Return the (X, Y) coordinate for the center point of the cell that contains the specified text.  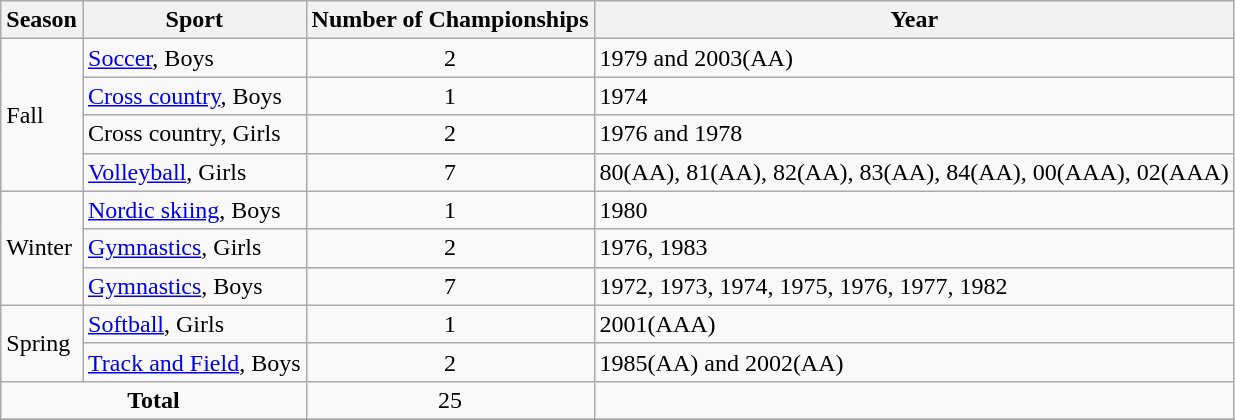
1980 (914, 210)
Softball, Girls (194, 324)
25 (450, 400)
1974 (914, 96)
1972, 1973, 1974, 1975, 1976, 1977, 1982 (914, 286)
Track and Field, Boys (194, 362)
Volleyball, Girls (194, 172)
1985(AA) and 2002(AA) (914, 362)
Cross country, Boys (194, 96)
Spring (42, 343)
Gymnastics, Girls (194, 248)
Sport (194, 20)
Fall (42, 115)
Gymnastics, Boys (194, 286)
1976 and 1978 (914, 134)
2001(AAA) (914, 324)
Cross country, Girls (194, 134)
1979 and 2003(AA) (914, 58)
Season (42, 20)
Nordic skiing, Boys (194, 210)
Winter (42, 248)
Soccer, Boys (194, 58)
Number of Championships (450, 20)
80(AA), 81(AA), 82(AA), 83(AA), 84(AA), 00(AAA), 02(AAA) (914, 172)
Year (914, 20)
1976, 1983 (914, 248)
Total (154, 400)
